Search for the cell housing the specified text and yield its [X, Y] center coordinate. 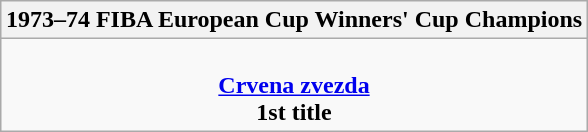
Crvena zvezda 1st title [294, 85]
1973–74 FIBA European Cup Winners' Cup Champions [294, 20]
